From the cell containing the given text, extract its center point as (x, y) coordinate. 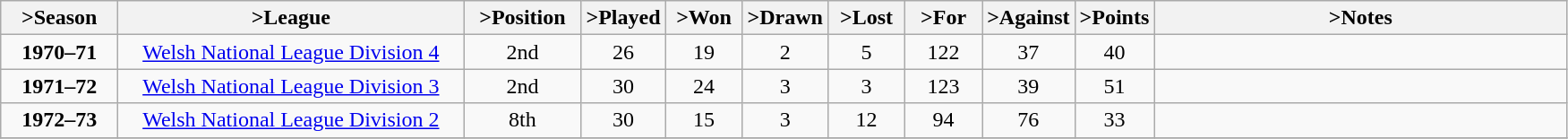
>Played (623, 18)
>Drawn (784, 18)
>Season (59, 18)
122 (944, 52)
76 (1028, 120)
>League (291, 18)
19 (704, 52)
1972–73 (59, 120)
>Notes (1361, 18)
Welsh National League Division 4 (291, 52)
51 (1114, 86)
33 (1114, 120)
>Points (1114, 18)
2 (784, 52)
Welsh National League Division 3 (291, 86)
8th (523, 120)
Welsh National League Division 2 (291, 120)
15 (704, 120)
1970–71 (59, 52)
39 (1028, 86)
26 (623, 52)
123 (944, 86)
>Position (523, 18)
94 (944, 120)
>Won (704, 18)
40 (1114, 52)
37 (1028, 52)
>Against (1028, 18)
>Lost (866, 18)
24 (704, 86)
5 (866, 52)
12 (866, 120)
>For (944, 18)
1971–72 (59, 86)
